Detect which cell encompasses the target text, then output its (X, Y) center coordinate. 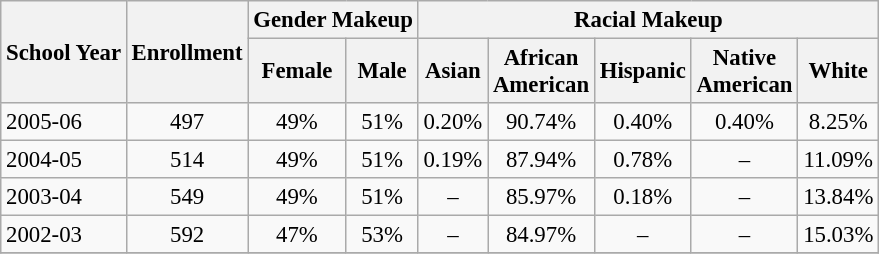
Hispanic (642, 72)
School Year (64, 52)
Gender Makeup (333, 20)
Racial Makeup (648, 20)
13.84% (838, 197)
87.94% (542, 160)
Native American (744, 72)
White (838, 72)
0.20% (452, 122)
53% (382, 235)
47% (297, 235)
15.03% (838, 235)
497 (187, 122)
592 (187, 235)
8.25% (838, 122)
11.09% (838, 160)
0.18% (642, 197)
Female (297, 72)
2004-05 (64, 160)
85.97% (542, 197)
84.97% (542, 235)
2003-04 (64, 197)
African American (542, 72)
0.19% (452, 160)
90.74% (542, 122)
Male (382, 72)
Asian (452, 72)
2005-06 (64, 122)
2002-03 (64, 235)
549 (187, 197)
514 (187, 160)
Enrollment (187, 52)
0.78% (642, 160)
